Identify which cell holds the provided text, then report its [x, y] central coordinate. 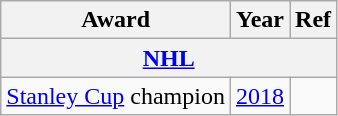
2018 [260, 96]
Year [260, 20]
NHL [169, 58]
Stanley Cup champion [116, 96]
Ref [314, 20]
Award [116, 20]
